Identify which cell holds the provided text, then report its [X, Y] central coordinate. 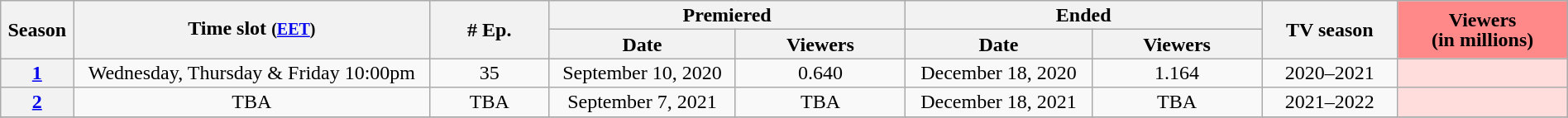
Premiered [728, 15]
35 [490, 73]
December 18, 2020 [999, 73]
2 [37, 102]
2021–2022 [1330, 102]
1 [37, 73]
TV season [1330, 30]
2020–2021 [1330, 73]
Ended [1083, 15]
Season [37, 30]
0.640 [820, 73]
September 7, 2021 [643, 102]
Viewers(in millions) [1482, 30]
1.164 [1176, 73]
# Ep. [490, 30]
December 18, 2021 [999, 102]
Wednesday, Thursday & Friday 10:00pm [251, 73]
Time slot (EET) [251, 30]
September 10, 2020 [643, 73]
